For the text-containing cell, return its midpoint in [X, Y] coordinate format. 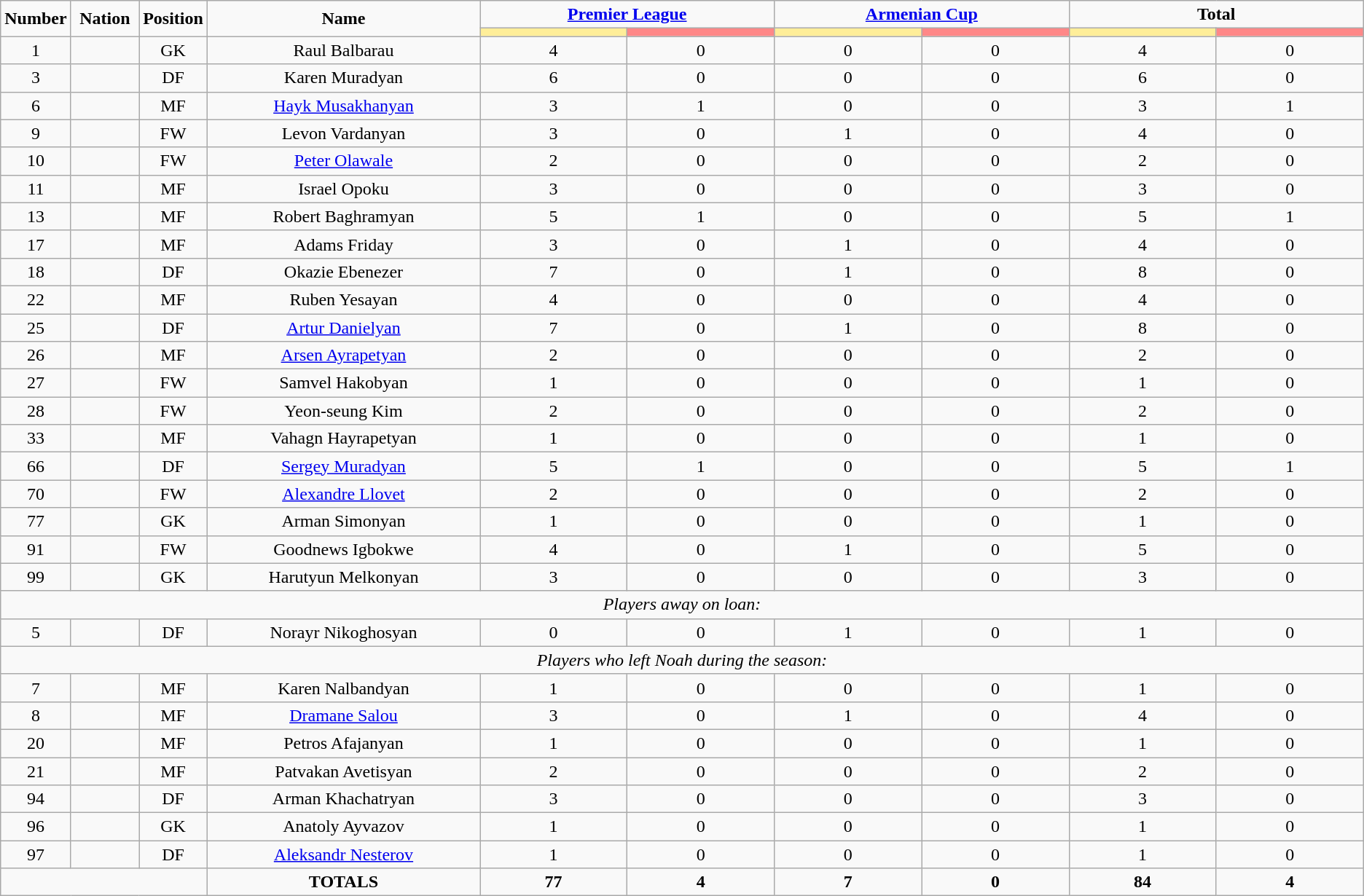
33 [36, 439]
Premier League [627, 15]
20 [36, 743]
Sergey Muradyan [343, 466]
22 [36, 299]
9 [36, 133]
11 [36, 189]
Position [173, 19]
Players who left Noah during the season: [682, 660]
Norayr Nikoghosyan [343, 632]
Okazie Ebenezer [343, 272]
Hayk Musakhanyan [343, 106]
Vahagn Hayrapetyan [343, 439]
Robert Baghramyan [343, 216]
96 [36, 827]
Karen Muradyan [343, 78]
Arman Simonyan [343, 522]
Aleksandr Nesterov [343, 854]
27 [36, 383]
94 [36, 799]
Anatoly Ayvazov [343, 827]
Raul Balbarau [343, 50]
Arman Khachatryan [343, 799]
Israel Opoku [343, 189]
Artur Danielyan [343, 327]
Number [36, 19]
66 [36, 466]
Total [1216, 15]
13 [36, 216]
Arsen Ayrapetyan [343, 355]
26 [36, 355]
Petros Afajanyan [343, 743]
Adams Friday [343, 244]
Karen Nalbandyan [343, 688]
84 [1142, 882]
Nation [105, 19]
Yeon-seung Kim [343, 411]
97 [36, 854]
Levon Vardanyan [343, 133]
Patvakan Avetisyan [343, 771]
Goodnews Igbokwe [343, 549]
Players away on loan: [682, 605]
18 [36, 272]
TOTALS [343, 882]
70 [36, 494]
21 [36, 771]
Armenian Cup [922, 15]
Peter Olawale [343, 161]
17 [36, 244]
Dramane Salou [343, 715]
Alexandre Llovet [343, 494]
99 [36, 577]
Harutyun Melkonyan [343, 577]
Ruben Yesayan [343, 299]
Samvel Hakobyan [343, 383]
10 [36, 161]
Name [343, 19]
91 [36, 549]
28 [36, 411]
25 [36, 327]
